Output the [X, Y] coordinate of the center of the cell containing the given text.  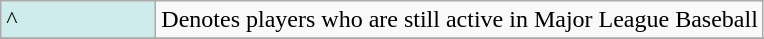
^ [78, 20]
Denotes players who are still active in Major League Baseball [460, 20]
